Pinpoint the cell where the given text exists, returning its [x, y] midpoint coordinate. 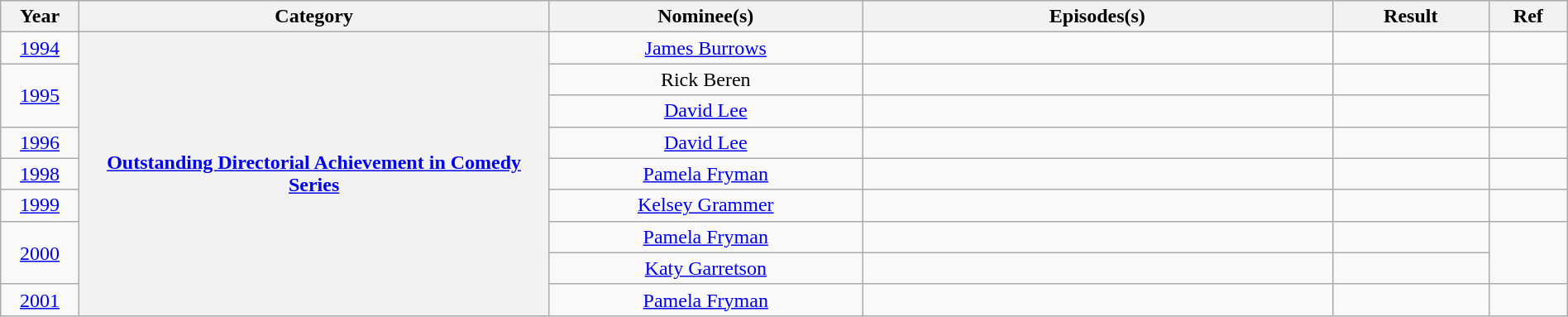
1998 [40, 174]
Rick Beren [706, 79]
Outstanding Directorial Achievement in Comedy Series [313, 174]
1995 [40, 95]
James Burrows [706, 48]
2001 [40, 300]
Category [313, 17]
Nominee(s) [706, 17]
Result [1411, 17]
Ref [1528, 17]
Episodes(s) [1097, 17]
Kelsey Grammer [706, 205]
1999 [40, 205]
2000 [40, 252]
1996 [40, 142]
Katy Garretson [706, 268]
Year [40, 17]
1994 [40, 48]
